Search for the cell housing the specified text and yield its (x, y) center coordinate. 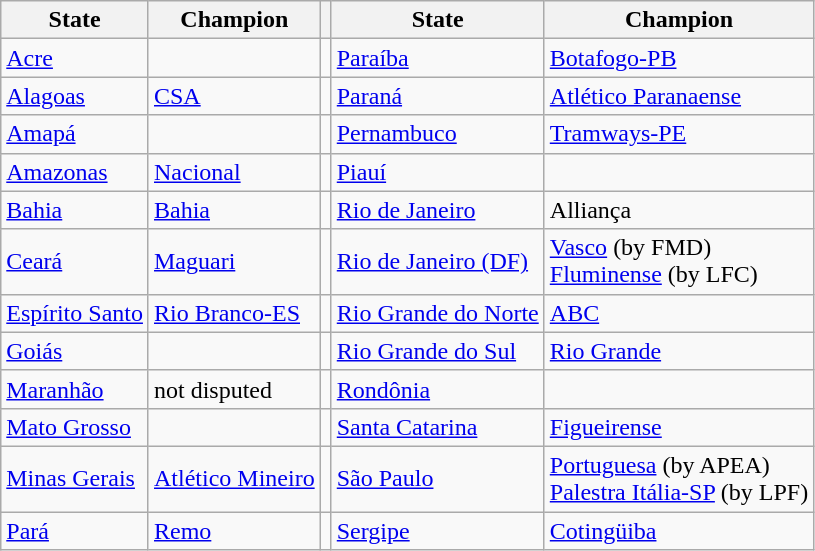
Remo (234, 531)
Cotingüiba (678, 531)
Acre (75, 58)
Rio de Janeiro (438, 210)
Rio Grande do Sul (438, 351)
Maguari (234, 262)
Piauí (438, 172)
Atlético Mineiro (234, 478)
Rio Branco-ES (234, 313)
Rio Grande do Norte (438, 313)
Rio de Janeiro (DF) (438, 262)
not disputed (234, 389)
ABC (678, 313)
Santa Catarina (438, 427)
Mato Grosso (75, 427)
Minas Gerais (75, 478)
Goiás (75, 351)
Vasco (by FMD)Fluminense (by LFC) (678, 262)
Botafogo-PB (678, 58)
Sergipe (438, 531)
Pernambuco (438, 134)
Tramways-PE (678, 134)
Alliança (678, 210)
Espírito Santo (75, 313)
Amapá (75, 134)
Rondônia (438, 389)
Atlético Paranaense (678, 96)
Portuguesa (by APEA)Palestra Itália-SP (by LPF) (678, 478)
Nacional (234, 172)
Alagoas (75, 96)
CSA (234, 96)
Pará (75, 531)
Paraná (438, 96)
Maranhão (75, 389)
Rio Grande (678, 351)
Ceará (75, 262)
Figueirense (678, 427)
Amazonas (75, 172)
Paraíba (438, 58)
São Paulo (438, 478)
